Locate the cell with the specified text and output its [x, y] center coordinate. 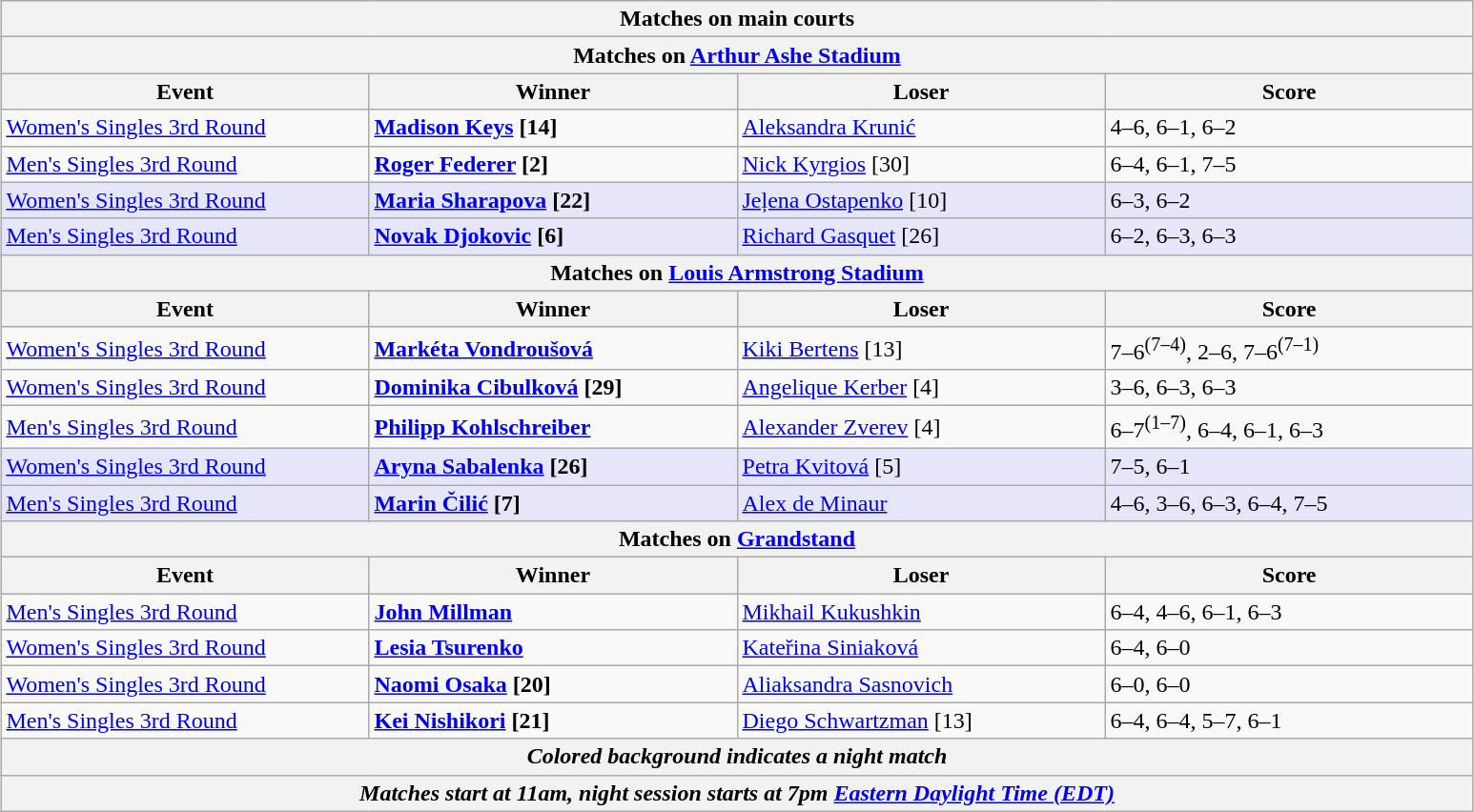
6–4, 6–1, 7–5 [1289, 164]
Markéta Vondroušová [553, 349]
6–3, 6–2 [1289, 200]
Kei Nishikori [21] [553, 721]
Naomi Osaka [20] [553, 684]
Angelique Kerber [4] [921, 388]
Dominika Cibulková [29] [553, 388]
6–4, 4–6, 6–1, 6–3 [1289, 612]
7–5, 6–1 [1289, 466]
Nick Kyrgios [30] [921, 164]
John Millman [553, 612]
Matches start at 11am, night session starts at 7pm Eastern Daylight Time (EDT) [737, 793]
Novak Djokovic [6] [553, 236]
Diego Schwartzman [13] [921, 721]
Aryna Sabalenka [26] [553, 466]
4–6, 3–6, 6–3, 6–4, 7–5 [1289, 503]
6–0, 6–0 [1289, 684]
Philipp Kohlschreiber [553, 427]
Kiki Bertens [13] [921, 349]
Jeļena Ostapenko [10] [921, 200]
Aliaksandra Sasnovich [921, 684]
Mikhail Kukushkin [921, 612]
Matches on main courts [737, 19]
Kateřina Siniaková [921, 648]
Alex de Minaur [921, 503]
6–2, 6–3, 6–3 [1289, 236]
Colored background indicates a night match [737, 757]
Roger Federer [2] [553, 164]
6–4, 6–0 [1289, 648]
Maria Sharapova [22] [553, 200]
Matches on Grandstand [737, 539]
7–6(7–4), 2–6, 7–6(7–1) [1289, 349]
Aleksandra Krunić [921, 128]
6–4, 6–4, 5–7, 6–1 [1289, 721]
Richard Gasquet [26] [921, 236]
Matches on Arthur Ashe Stadium [737, 55]
Matches on Louis Armstrong Stadium [737, 273]
Petra Kvitová [5] [921, 466]
6–7(1–7), 6–4, 6–1, 6–3 [1289, 427]
3–6, 6–3, 6–3 [1289, 388]
Lesia Tsurenko [553, 648]
Marin Čilić [7] [553, 503]
Madison Keys [14] [553, 128]
Alexander Zverev [4] [921, 427]
4–6, 6–1, 6–2 [1289, 128]
